Scan for the cell matching the given text and deliver its (x, y) coordinate at center. 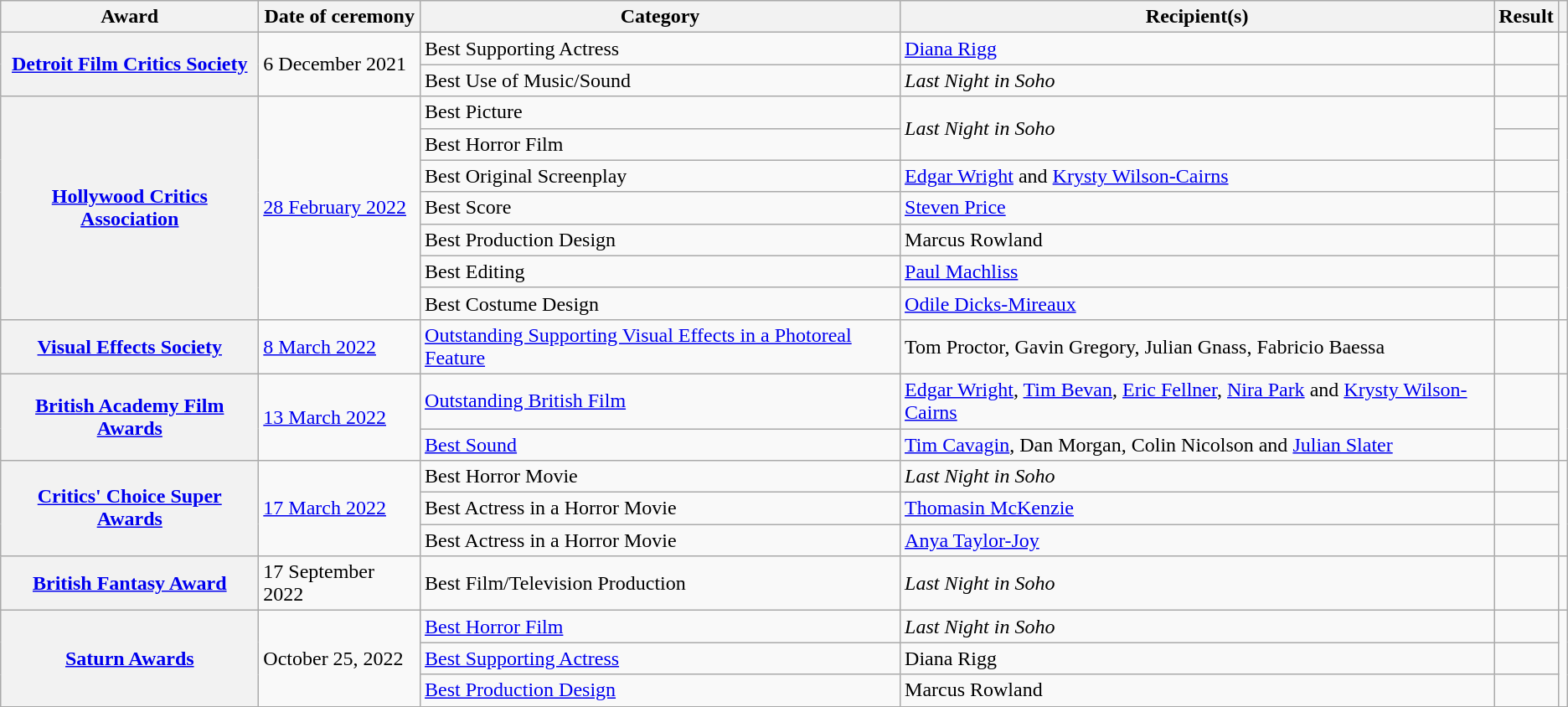
Critics' Choice Super Awards (130, 508)
17 September 2022 (340, 583)
Paul Machliss (1198, 271)
Best Use of Music/Sound (660, 80)
Tim Cavagin, Dan Morgan, Colin Nicolson and Julian Slater (1198, 445)
Steven Price (1198, 208)
British Academy Film Awards (130, 417)
British Fantasy Award (130, 583)
Recipient(s) (1198, 17)
Edgar Wright, Tim Bevan, Eric Fellner, Nira Park and Krysty Wilson-Cairns (1198, 400)
Saturn Awards (130, 658)
Best Editing (660, 271)
Best Horror Movie (660, 477)
Tom Proctor, Gavin Gregory, Julian Gnass, Fabricio Baessa (1198, 347)
Odile Dicks-Mireaux (1198, 303)
October 25, 2022 (340, 658)
Outstanding British Film (660, 400)
Detroit Film Critics Society (130, 65)
Date of ceremony (340, 17)
Best Score (660, 208)
6 December 2021 (340, 65)
Visual Effects Society (130, 347)
Edgar Wright and Krysty Wilson-Cairns (1198, 176)
Best Original Screenplay (660, 176)
Anya Taylor-Joy (1198, 540)
Result (1526, 17)
Best Sound (660, 445)
13 March 2022 (340, 417)
Outstanding Supporting Visual Effects in a Photoreal Feature (660, 347)
28 February 2022 (340, 208)
Category (660, 17)
Best Costume Design (660, 303)
8 March 2022 (340, 347)
Award (130, 17)
Best Picture (660, 112)
Thomasin McKenzie (1198, 508)
Best Film/Television Production (660, 583)
17 March 2022 (340, 508)
Hollywood Critics Association (130, 208)
